Locate the cell with the specified text and output its (X, Y) center coordinate. 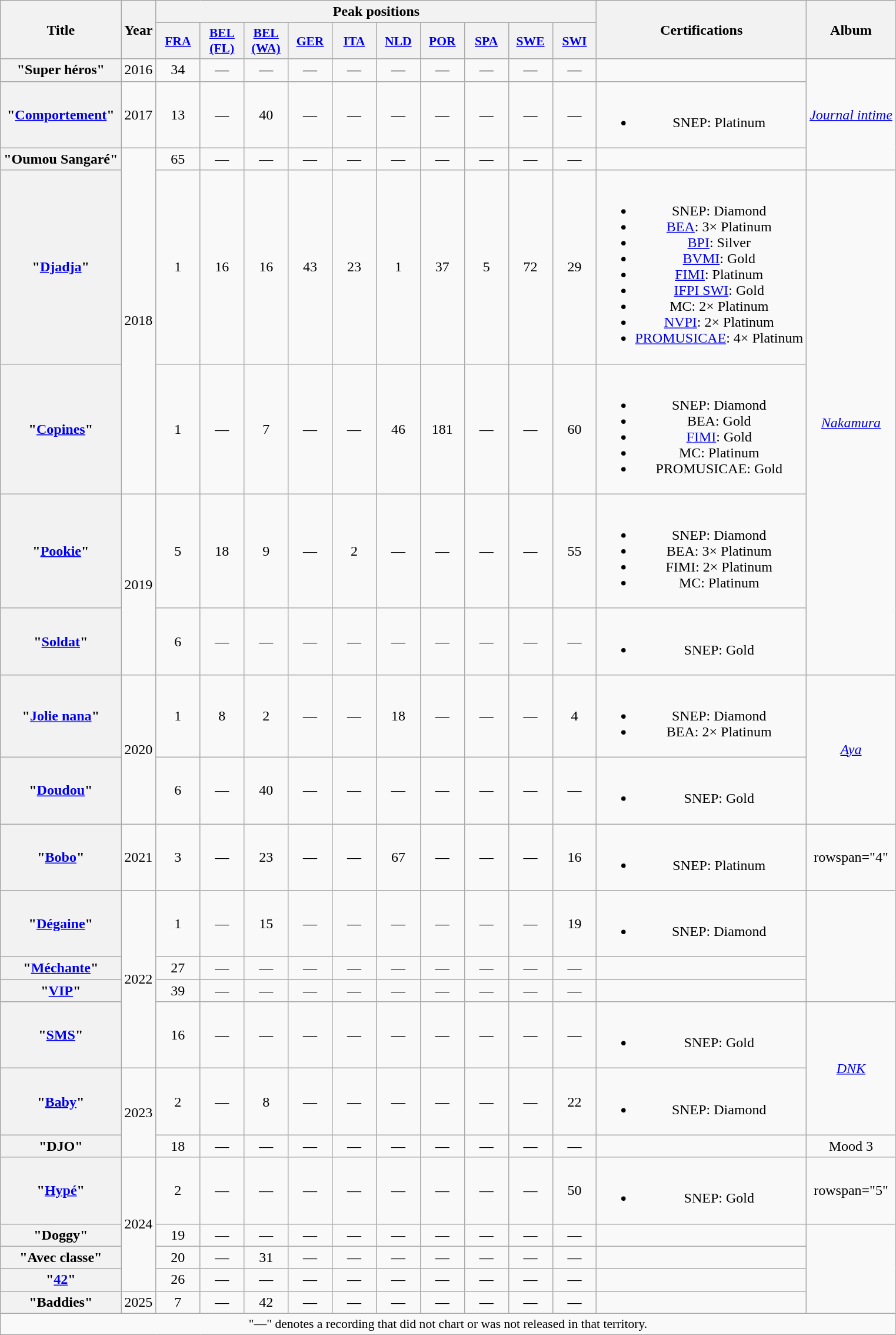
SNEP: DiamondBEA: 3× PlatinumFIMI: 2× PlatinumMC: Platinum (701, 551)
Mood 3 (851, 1146)
"VIP" (61, 991)
65 (178, 159)
"Hypé" (61, 1190)
Certifications (701, 29)
46 (398, 429)
"Avec classe" (61, 1257)
37 (442, 267)
39 (178, 991)
"Comportement" (61, 114)
FRA (178, 41)
"DJO" (61, 1146)
"SMS" (61, 1035)
Nakamura (851, 423)
2017 (139, 114)
"Copines" (61, 429)
3 (178, 857)
"Baddies" (61, 1302)
15 (266, 924)
4 (574, 716)
BEL(WA) (266, 41)
Album (851, 29)
"Dégaine" (61, 924)
SWE (531, 41)
SNEP: DiamondBEA: GoldFIMI: GoldMC: PlatinumPROMUSICAE: Gold (701, 429)
Year (139, 29)
31 (266, 1257)
13 (178, 114)
"Bobo" (61, 857)
50 (574, 1190)
27 (178, 968)
"Doggy" (61, 1235)
55 (574, 551)
Peak positions (377, 12)
Title (61, 29)
2021 (139, 857)
NLD (398, 41)
"Soldat" (61, 642)
20 (178, 1257)
BEL(FL) (222, 41)
POR (442, 41)
SNEP: DiamondBEA: 3× PlatinumBPI: SilverBVMI: GoldFIMI: PlatinumIFPI SWI: GoldMC: 2× PlatinumNVPI: 2× PlatinumPROMUSICAE: 4× Platinum (701, 267)
SWI (574, 41)
181 (442, 429)
SNEP: DiamondBEA: 2× Platinum (701, 716)
ITA (354, 41)
60 (574, 429)
42 (266, 1302)
"Jolie nana" (61, 716)
rowspan="5" (851, 1190)
"Super héros" (61, 70)
Journal intime (851, 114)
"Baby" (61, 1102)
DNK (851, 1068)
2016 (139, 70)
72 (531, 267)
2025 (139, 1302)
22 (574, 1102)
29 (574, 267)
2023 (139, 1112)
2019 (139, 584)
"Pookie" (61, 551)
43 (311, 267)
9 (266, 551)
"42" (61, 1280)
"—" denotes a recording that did not chart or was not released in that territory. (448, 1324)
26 (178, 1280)
2020 (139, 749)
"Doudou" (61, 790)
2024 (139, 1224)
34 (178, 70)
rowspan="4" (851, 857)
GER (311, 41)
"Méchante" (61, 968)
2018 (139, 321)
67 (398, 857)
SPA (486, 41)
2022 (139, 979)
Aya (851, 749)
"Oumou Sangaré" (61, 159)
"Djadja" (61, 267)
